Output the (X, Y) coordinate of the center of the cell containing the given text.  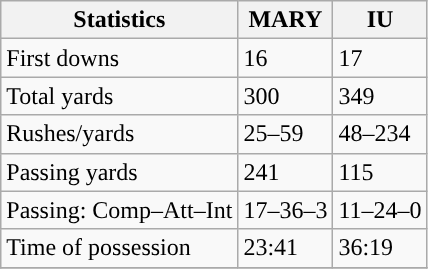
Passing: Comp–Att–Int (120, 210)
48–234 (380, 134)
Rushes/yards (120, 134)
300 (286, 96)
MARY (286, 20)
115 (380, 172)
Total yards (120, 96)
349 (380, 96)
241 (286, 172)
IU (380, 20)
36:19 (380, 248)
25–59 (286, 134)
23:41 (286, 248)
Statistics (120, 20)
17 (380, 58)
16 (286, 58)
17–36–3 (286, 210)
Passing yards (120, 172)
11–24–0 (380, 210)
First downs (120, 58)
Time of possession (120, 248)
